Search for the cell housing the specified text and yield its (X, Y) center coordinate. 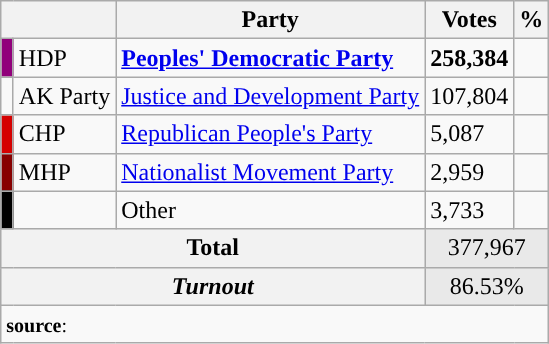
Votes (470, 20)
3,733 (470, 210)
AK Party (64, 96)
5,087 (470, 134)
% (532, 20)
Peoples' Democratic Party (270, 58)
Party (270, 20)
377,967 (487, 248)
Other (270, 210)
HDP (64, 58)
Nationalist Movement Party (270, 172)
2,959 (470, 172)
source: (275, 324)
Justice and Development Party (270, 96)
Total (213, 248)
Republican People's Party (270, 134)
CHP (64, 134)
107,804 (470, 96)
MHP (64, 172)
86.53% (487, 286)
Turnout (213, 286)
258,384 (470, 58)
